Return the (X, Y) coordinate for the center point of the cell that contains the specified text.  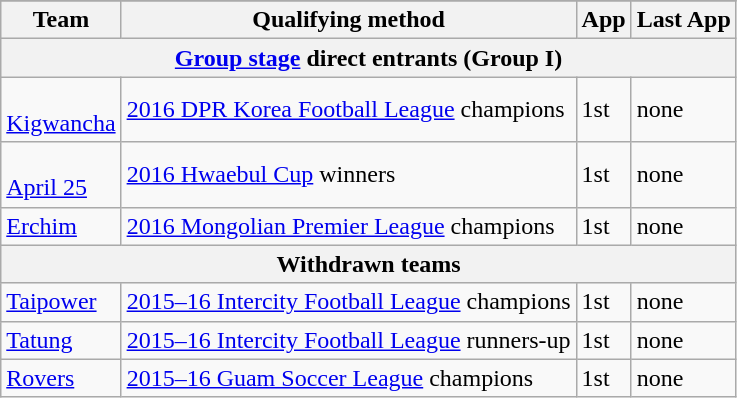
2015–16 Intercity Football League champions (348, 302)
2015–16 Guam Soccer League champions (348, 378)
Team (61, 20)
Kigwancha (61, 110)
Taipower (61, 302)
Qualifying method (348, 20)
Tatung (61, 340)
Erchim (61, 226)
App (604, 20)
2016 DPR Korea Football League champions (348, 110)
Group stage direct entrants (Group I) (369, 58)
Withdrawn teams (369, 264)
Rovers (61, 378)
April 25 (61, 174)
Last App (684, 20)
2016 Mongolian Premier League champions (348, 226)
2015–16 Intercity Football League runners-up (348, 340)
2016 Hwaebul Cup winners (348, 174)
